Output the (X, Y) coordinate of the center of the cell containing the given text.  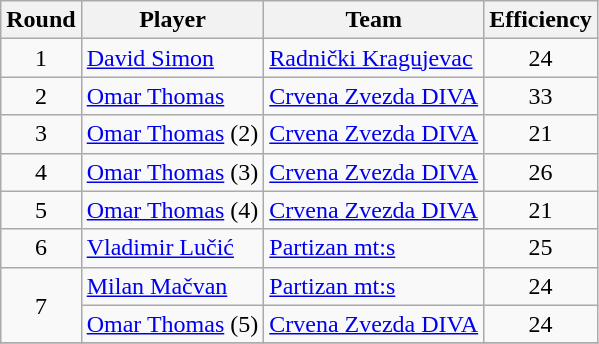
Radnički Kragujevac (374, 58)
Milan Mačvan (172, 286)
Omar Thomas (3) (172, 172)
Omar Thomas (5) (172, 324)
5 (41, 210)
Omar Thomas (2) (172, 134)
Omar Thomas (4) (172, 210)
26 (541, 172)
Omar Thomas (172, 96)
Vladimir Lučić (172, 248)
6 (41, 248)
Efficiency (541, 20)
Team (374, 20)
4 (41, 172)
David Simon (172, 58)
2 (41, 96)
Round (41, 20)
3 (41, 134)
1 (41, 58)
25 (541, 248)
33 (541, 96)
Player (172, 20)
7 (41, 305)
